Identify which cell holds the provided text, then report its (X, Y) central coordinate. 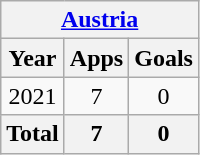
Apps (96, 58)
Total (33, 134)
Year (33, 58)
Goals (164, 58)
2021 (33, 96)
Austria (100, 20)
